From the cell containing the given text, extract its center point as (x, y) coordinate. 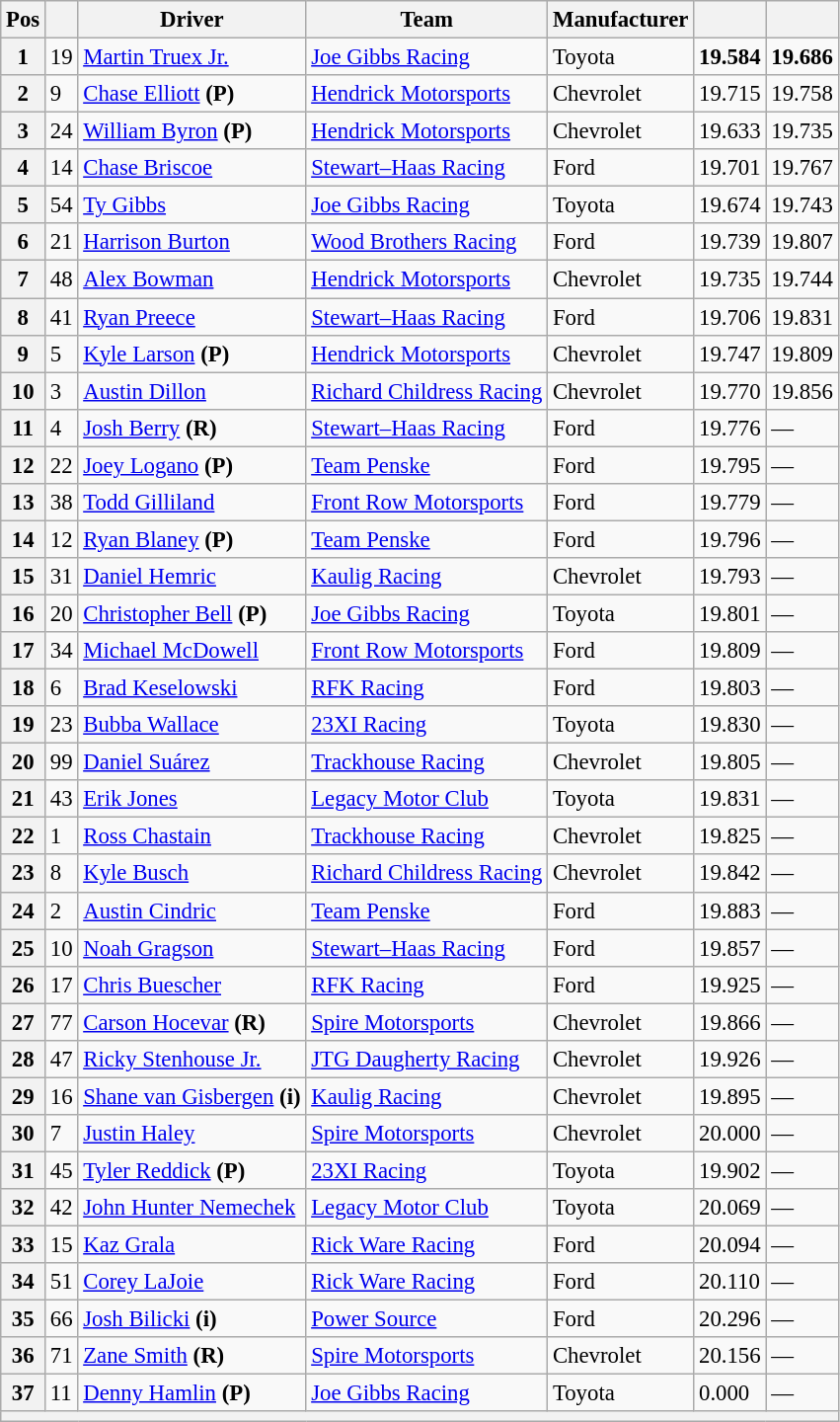
38 (61, 503)
Michael McDowell (191, 651)
Alex Bowman (191, 279)
33 (24, 1245)
19.706 (730, 317)
19.674 (730, 205)
19.842 (730, 874)
19.770 (730, 391)
0.000 (730, 1393)
Josh Berry (R) (191, 428)
19.807 (802, 242)
Shane van Gisbergen (i) (191, 1096)
Christopher Bell (P) (191, 613)
28 (24, 1060)
Power Source (426, 1319)
41 (61, 317)
29 (24, 1096)
19.633 (730, 131)
43 (61, 799)
Joey Logano (P) (191, 465)
66 (61, 1319)
20.000 (730, 1134)
Driver (191, 20)
35 (24, 1319)
19.743 (802, 205)
Carson Hocevar (R) (191, 1022)
Justin Haley (191, 1134)
19.857 (730, 948)
27 (24, 1022)
19.776 (730, 428)
77 (61, 1022)
19.902 (730, 1170)
99 (61, 762)
Ross Chastain (191, 836)
20.094 (730, 1245)
Ryan Blaney (P) (191, 539)
Wood Brothers Racing (426, 242)
JTG Daugherty Racing (426, 1060)
Ricky Stenhouse Jr. (191, 1060)
37 (24, 1393)
19.825 (730, 836)
19.795 (730, 465)
25 (24, 948)
Noah Gragson (191, 948)
19.805 (730, 762)
Austin Dillon (191, 391)
71 (61, 1356)
19.801 (730, 613)
Manufacturer (621, 20)
19.895 (730, 1096)
Ty Gibbs (191, 205)
19.739 (730, 242)
Austin Cindric (191, 910)
19.747 (730, 354)
Chase Briscoe (191, 168)
Kaz Grala (191, 1245)
54 (61, 205)
Pos (24, 20)
Chris Buescher (191, 985)
John Hunter Nemechek (191, 1208)
19.830 (730, 725)
Harrison Burton (191, 242)
18 (24, 688)
36 (24, 1356)
Erik Jones (191, 799)
William Byron (P) (191, 131)
Todd Gilliland (191, 503)
Chase Elliott (P) (191, 94)
19.701 (730, 168)
19.779 (730, 503)
32 (24, 1208)
51 (61, 1282)
19.767 (802, 168)
19.856 (802, 391)
Denny Hamlin (P) (191, 1393)
Bubba Wallace (191, 725)
19.715 (730, 94)
Team (426, 20)
19.925 (730, 985)
19.796 (730, 539)
42 (61, 1208)
Martin Truex Jr. (191, 57)
Corey LaJoie (191, 1282)
19.686 (802, 57)
Daniel Hemric (191, 577)
26 (24, 985)
Ryan Preece (191, 317)
19.584 (730, 57)
19.758 (802, 94)
19.803 (730, 688)
20.156 (730, 1356)
Daniel Suárez (191, 762)
Zane Smith (R) (191, 1356)
20.110 (730, 1282)
13 (24, 503)
20.069 (730, 1208)
30 (24, 1134)
45 (61, 1170)
Josh Bilicki (i) (191, 1319)
Kyle Busch (191, 874)
19.744 (802, 279)
48 (61, 279)
Brad Keselowski (191, 688)
Tyler Reddick (P) (191, 1170)
19.866 (730, 1022)
19.926 (730, 1060)
19.883 (730, 910)
20.296 (730, 1319)
47 (61, 1060)
Kyle Larson (P) (191, 354)
19.793 (730, 577)
